Return (X, Y) of the center of cell containing provided text 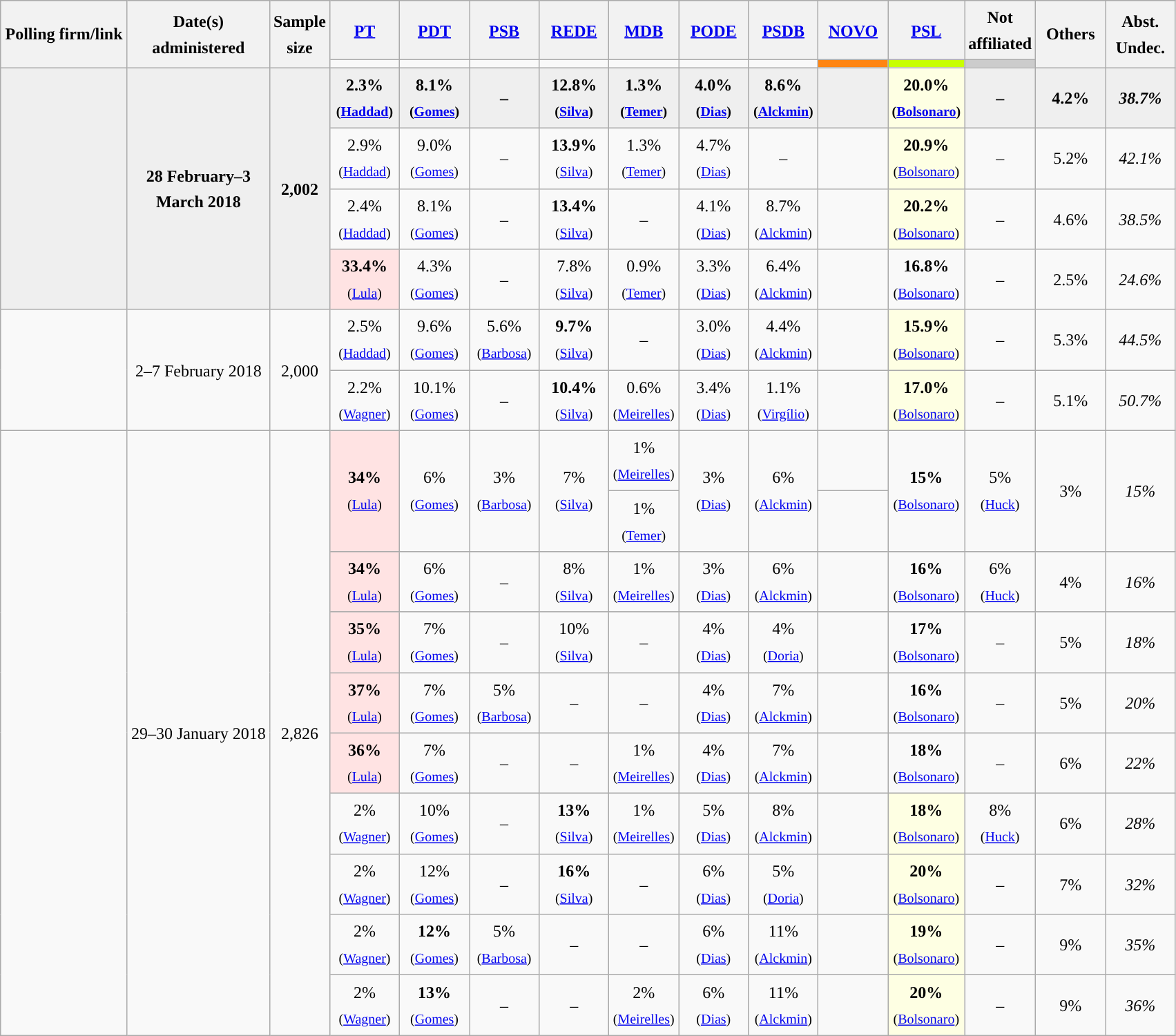
13%(Gomes) (435, 1005)
5%(Huck) (1000, 490)
2.4%(Haddad) (365, 219)
7%(Silva) (575, 490)
38.5% (1141, 219)
29–30 January 2018 (198, 733)
4.4%(Alckmin) (783, 340)
5%(Dias) (714, 824)
13%(Silva) (575, 824)
15.9%(Bolsonaro) (927, 340)
15% (1141, 490)
5.1% (1070, 401)
13.4%(Silva) (575, 219)
15%(Bolsonaro) (927, 490)
9.0%(Gomes) (435, 158)
NOVO (854, 30)
2.3%(Haddad) (365, 98)
19%(Bolsonaro) (927, 945)
Abst.Undec. (1141, 35)
4.2% (1070, 98)
35% (1141, 945)
7.8%(Silva) (575, 280)
20.9%(Bolsonaro) (927, 158)
13.9%(Silva) (575, 158)
16.8%(Bolsonaro) (927, 280)
Date(s)administered (198, 35)
4%(Doria) (783, 642)
PDT (435, 30)
2.5% (1070, 280)
42.1% (1141, 158)
37%(Lula) (365, 703)
2,000 (300, 370)
2%(Meirelles) (644, 1005)
28 February–3 March 2018 (198, 189)
20.2%(Bolsonaro) (927, 219)
17%(Bolsonaro) (927, 642)
7% (1070, 884)
20% (1141, 703)
8%(Silva) (575, 582)
50.7% (1141, 401)
10%(Gomes) (435, 824)
6%(Huck) (1000, 582)
22% (1141, 763)
16%(Silva) (575, 884)
2,826 (300, 733)
2.5%(Haddad) (365, 340)
38.7% (1141, 98)
17.0%(Bolsonaro) (927, 401)
2.2%(Wagner) (365, 401)
1%(Temer) (644, 521)
Others (1070, 35)
8.7%(Alckmin) (783, 219)
9.6%(Gomes) (435, 340)
16% (1141, 582)
0.6%(Meirelles) (644, 401)
32% (1141, 884)
0.9%(Temer) (644, 280)
8%(Huck) (1000, 824)
28% (1141, 824)
3.4%(Dias) (714, 401)
4.7%(Dias) (714, 158)
4.1%(Dias) (714, 219)
PT (365, 30)
20.0%(Bolsonaro) (927, 98)
PSB (504, 30)
3.3%(Dias) (714, 280)
44.5% (1141, 340)
3%(Barbosa) (504, 490)
8%(Alckmin) (783, 824)
Polling firm/link (64, 35)
2–7 February 2018 (198, 370)
24.6% (1141, 280)
5%(Doria) (783, 884)
5.3% (1070, 340)
Notaffiliated (1000, 30)
33.4%(Lula) (365, 280)
10.1%(Gomes) (435, 401)
1.1%(Virgílio) (783, 401)
MDB (644, 30)
5.6%(Barbosa) (504, 340)
8.6%(Alckmin) (783, 98)
36% (1141, 1005)
3.0%(Dias) (714, 340)
12.8%(Silva) (575, 98)
2,002 (300, 189)
36%(Lula) (365, 763)
4% (1070, 582)
5.2% (1070, 158)
9.7%(Silva) (575, 340)
6.4%(Alckmin) (783, 280)
2.9%(Haddad) (365, 158)
10%(Silva) (575, 642)
35%(Lula) (365, 642)
4.3%(Gomes) (435, 280)
PSDB (783, 30)
4.6% (1070, 219)
Samplesize (300, 35)
3% (1070, 490)
18% (1141, 642)
4.0%(Dias) (714, 98)
PSL (927, 30)
REDE (575, 30)
10.4%(Silva) (575, 401)
PODE (714, 30)
